Provide the (x, y) coordinate of the cell's center where the given text is located.  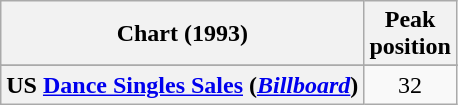
Peakposition (410, 34)
US Dance Singles Sales (Billboard) (182, 85)
Chart (1993) (182, 34)
32 (410, 85)
